Extract the [x, y] coordinate from the center of the cell holding the provided text.  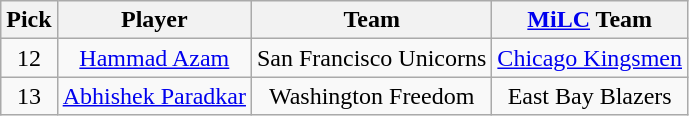
MiLC Team [590, 20]
Team [371, 20]
San Francisco Unicorns [371, 58]
Washington Freedom [371, 96]
Hammad Azam [154, 58]
12 [29, 58]
East Bay Blazers [590, 96]
Pick [29, 20]
13 [29, 96]
Abhishek Paradkar [154, 96]
Player [154, 20]
Chicago Kingsmen [590, 58]
